Provide the (x, y) coordinate of the cell's center where the given text is located.  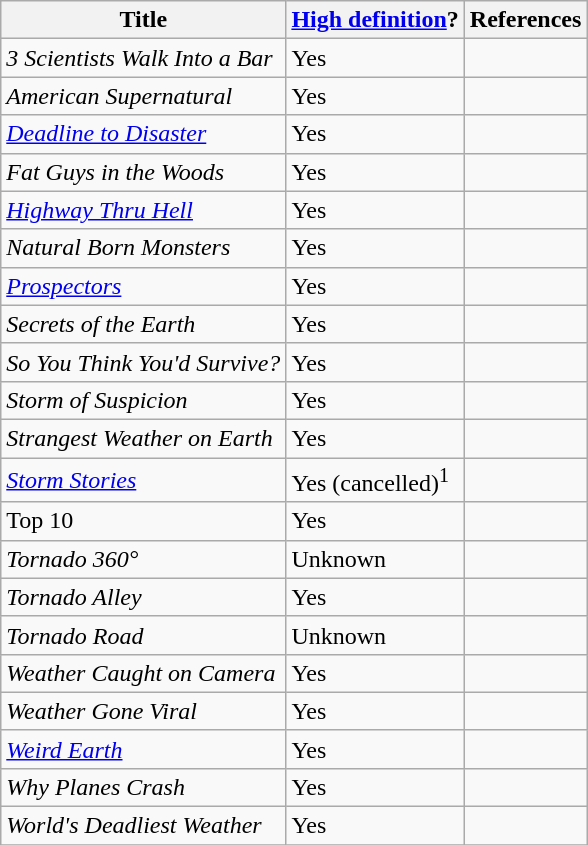
So You Think You'd Survive? (144, 362)
Weather Gone Viral (144, 711)
Top 10 (144, 521)
Natural Born Monsters (144, 248)
Highway Thru Hell (144, 210)
Deadline to Disaster (144, 134)
High definition? (375, 20)
American Supernatural (144, 96)
Prospectors (144, 286)
Tornado Alley (144, 597)
References (526, 20)
Tornado 360° (144, 559)
Storm of Suspicion (144, 400)
3 Scientists Walk Into a Bar (144, 58)
Fat Guys in the Woods (144, 172)
Storm Stories (144, 480)
Yes (cancelled)1 (375, 480)
Tornado Road (144, 635)
Why Planes Crash (144, 787)
Secrets of the Earth (144, 324)
World's Deadliest Weather (144, 826)
Weather Caught on Camera (144, 673)
Weird Earth (144, 749)
Strangest Weather on Earth (144, 438)
Title (144, 20)
